Detect which cell encompasses the target text, then output its (X, Y) center coordinate. 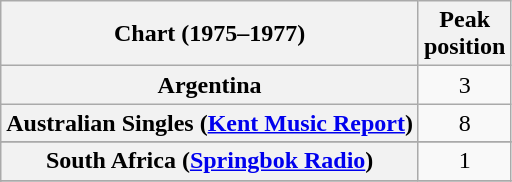
South Africa (Springbok Radio) (210, 161)
8 (464, 123)
Argentina (210, 85)
3 (464, 85)
Australian Singles (Kent Music Report) (210, 123)
Peakposition (464, 34)
Chart (1975–1977) (210, 34)
1 (464, 161)
